For the text-containing cell, return its midpoint in [x, y] coordinate format. 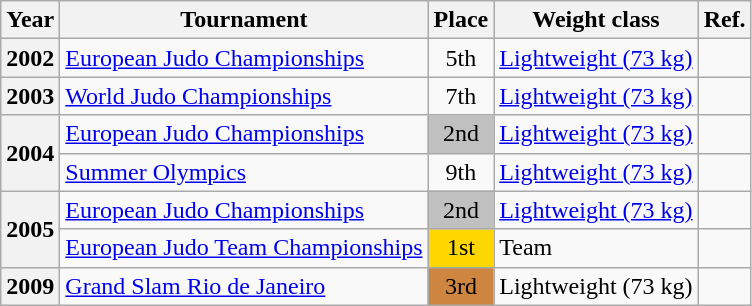
2002 [30, 58]
7th [461, 96]
9th [461, 172]
Team [596, 248]
2003 [30, 96]
3rd [461, 286]
2004 [30, 153]
1st [461, 248]
2005 [30, 229]
World Judo Championships [244, 96]
Summer Olympics [244, 172]
5th [461, 58]
Ref. [724, 20]
Year [30, 20]
Place [461, 20]
Grand Slam Rio de Janeiro [244, 286]
European Judo Team Championships [244, 248]
Tournament [244, 20]
Weight class [596, 20]
2009 [30, 286]
